Provide the (x, y) coordinate of the cell's center where the given text is located.  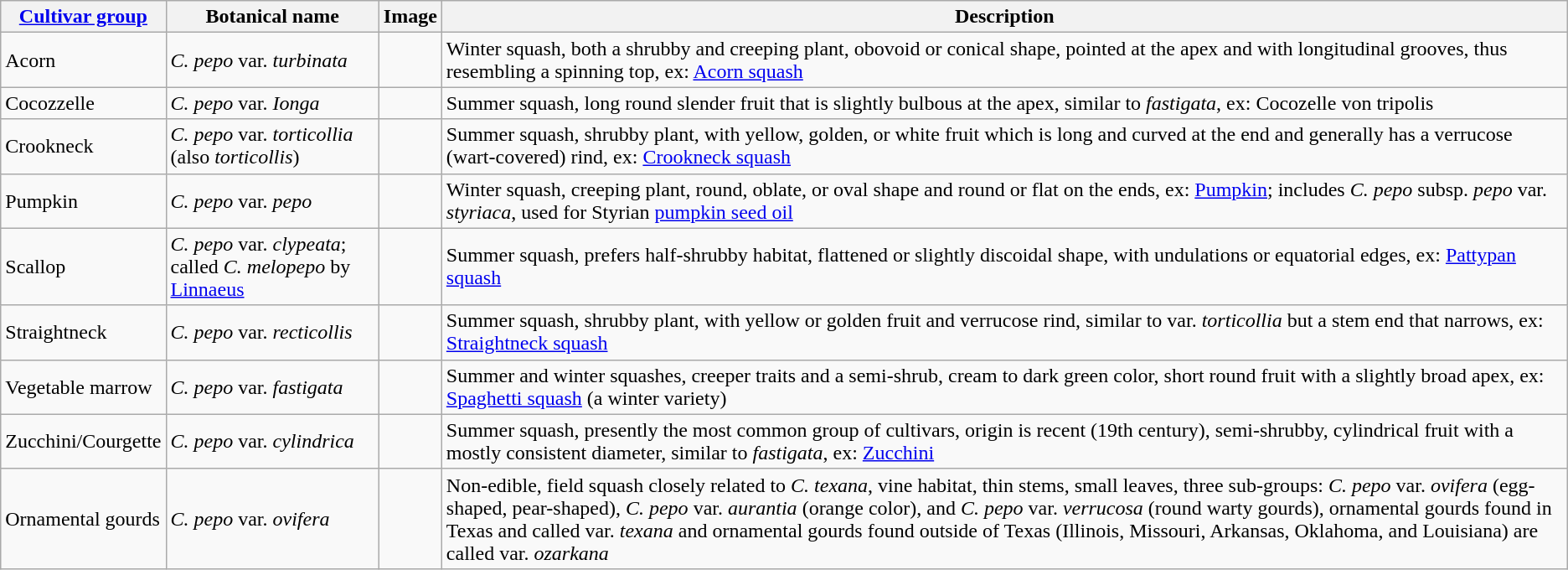
C. pepo var. Ionga (272, 103)
C. pepo var. ovifera (272, 518)
Scallop (84, 267)
Cultivar group (84, 17)
Crookneck (84, 146)
Botanical name (272, 17)
C. pepo var. pepo (272, 201)
C. pepo var. recticollis (272, 332)
Ornamental gourds (84, 518)
Zucchini/Courgette (84, 441)
C. pepo var. torticollia (also torticollis) (272, 146)
Vegetable marrow (84, 387)
Acorn (84, 60)
Description (1004, 17)
Cocozzelle (84, 103)
C. pepo var. cylindrica (272, 441)
Summer squash, prefers half-shrubby habitat, flattened or slightly discoidal shape, with undulations or equatorial edges, ex: Pattypan squash (1004, 267)
C. pepo var. clypeata; called C. melopepo by Linnaeus (272, 267)
Pumpkin (84, 201)
Summer squash, long round slender fruit that is slightly bulbous at the apex, similar to fastigata, ex: Cocozelle von tripolis (1004, 103)
Image (410, 17)
C. pepo var. fastigata (272, 387)
Straightneck (84, 332)
C. pepo var. turbinata (272, 60)
